Scan for the cell matching the given text and deliver its [x, y] coordinate at center. 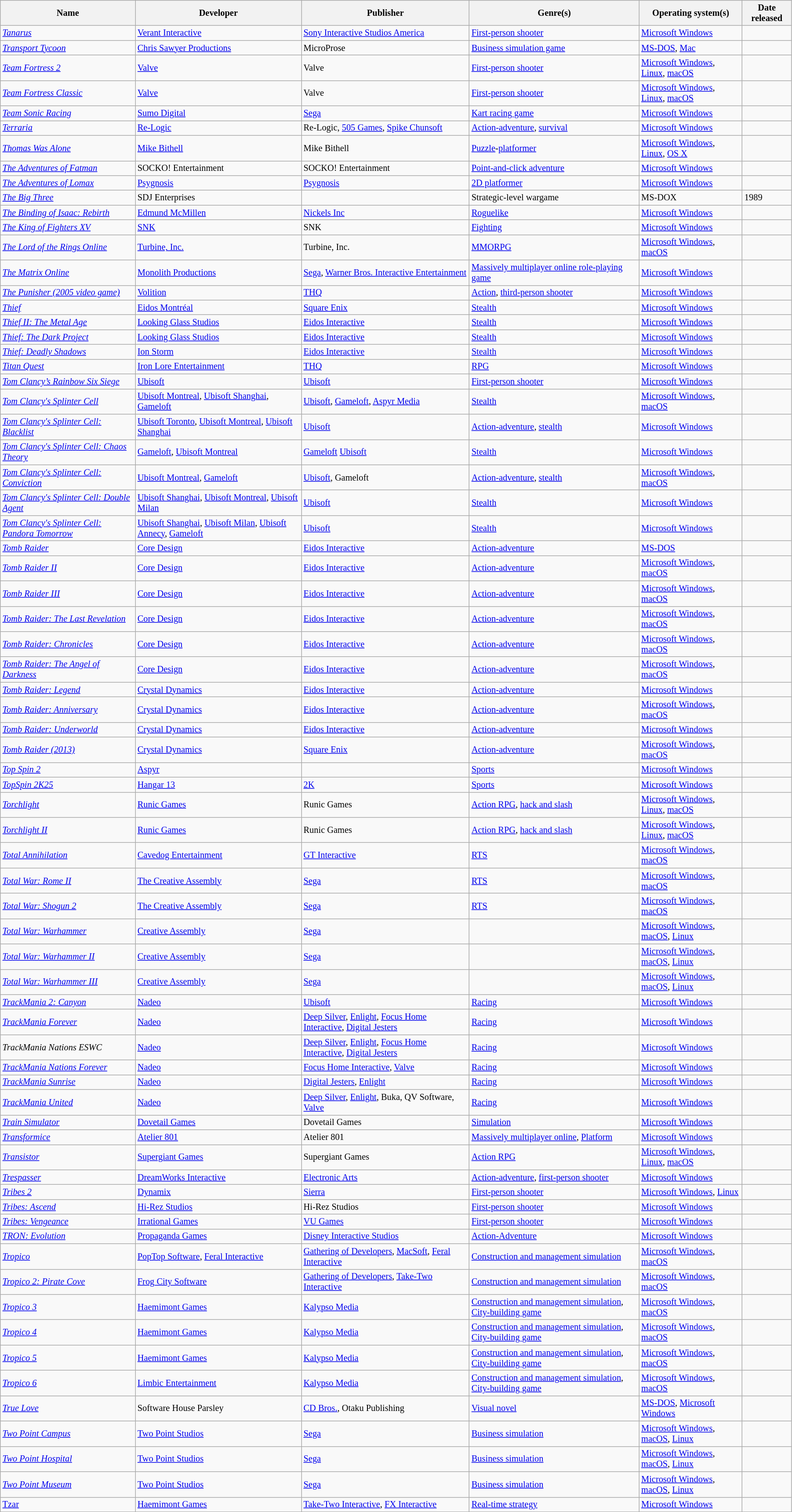
TrackMania Nations Forever [68, 1067]
Team Fortress 2 [68, 68]
Total War: Rome II [68, 881]
Total War: Warhammer [68, 931]
Cavedog Entertainment [218, 855]
MicroProse [385, 48]
MMORPG [554, 247]
Tom Clancy's Splinter Cell: Conviction [68, 477]
Tropico 6 [68, 1383]
Ubisoft Montreal, Ubisoft Shanghai, Gameloft [218, 402]
Focus Home Interactive, Valve [385, 1067]
Trespasser [68, 1177]
2K [385, 785]
Action-Adventure [554, 1236]
Torchlight [68, 805]
Monolith Productions [218, 273]
Genre(s) [554, 13]
The Punisher (2005 video game) [68, 293]
Business simulation game [554, 48]
The Adventures of Fatman [68, 168]
Tomb Raider [68, 548]
Eidos Montréal [218, 307]
Total War: Shogun 2 [68, 906]
2D platformer [554, 183]
Tomb Raider (2013) [68, 750]
GT Interactive [385, 855]
Ubisoft Montreal, Gameloft [218, 477]
Tom Clancy's Splinter Cell: Blacklist [68, 427]
Re-Logic [218, 128]
VU Games [385, 1222]
1989 [767, 198]
Frog City Software [218, 1282]
Take-Two Interactive, FX Interactive [385, 1505]
Tom Clancy’s Rainbow Six Siege [68, 381]
Microsoft Windows, Linux, OS X [691, 148]
Dynamix [218, 1192]
Puzzle-platformer [554, 148]
Deep Silver, Enlight, Buka, QV Software, Valve [385, 1102]
The King of Fighters XV [68, 227]
Top Spin 2 [68, 770]
Tanarus [68, 33]
Total War: Warhammer II [68, 957]
The Matrix Online [68, 273]
Gameloft, Ubisoft Montreal [218, 452]
Terraria [68, 128]
Action-adventure, first-person shooter [554, 1177]
Iron Lore Entertainment [218, 366]
Tropico 4 [68, 1332]
TrackMania Forever [68, 1022]
Volition [218, 293]
Propaganda Games [218, 1236]
Ion Storm [218, 352]
Thief [68, 307]
Action, third-person shooter [554, 293]
Fighting [554, 227]
TrackMania Sunrise [68, 1082]
PopTop Software, Feral Interactive [218, 1256]
Kart racing game [554, 113]
Operating system(s) [691, 13]
True Love [68, 1408]
Thomas Was Alone [68, 148]
Tomb Raider III [68, 593]
Two Point Hospital [68, 1459]
Train Simulator [68, 1122]
Publisher [385, 13]
MS-DOS, Mac [691, 48]
The Adventures of Lomax [68, 183]
Tomb Raider: Legend [68, 690]
Limbic Entertainment [218, 1383]
Thief II: The Metal Age [68, 322]
MS-DOS [691, 548]
Tom Clancy's Splinter Cell: Chaos Theory [68, 452]
Verant Interactive [218, 33]
Sony Interactive Studios America [385, 33]
Tropico 2: Pirate Cove [68, 1282]
Tribes: Ascend [68, 1207]
TrackMania United [68, 1102]
Transistor [68, 1157]
Massively multiplayer online, Platform [554, 1137]
SDJ Enterprises [218, 198]
Titan Quest [68, 366]
Tomb Raider II [68, 568]
Tomb Raider: The Angel of Darkness [68, 669]
Hangar 13 [218, 785]
Tropico 3 [68, 1307]
Sierra [385, 1192]
Ubisoft Toronto, Ubisoft Montreal, Ubisoft Shanghai [218, 427]
Action-adventure, survival [554, 128]
Software House Parsley [218, 1408]
Transport Tycoon [68, 48]
Massively multiplayer online role-playing game [554, 273]
Tropico [68, 1256]
Tomb Raider: Anniversary [68, 709]
Total War: Warhammer III [68, 982]
Ubisoft, Gameloft [385, 477]
The Big Three [68, 198]
Nickels Inc [385, 213]
Action RPG [554, 1157]
MS-DOS, Microsoft Windows [691, 1408]
DreamWorks Interactive [218, 1177]
Name [68, 13]
Tomb Raider: Chronicles [68, 644]
Disney Interactive Studios [385, 1236]
Digital Jesters, Enlight [385, 1082]
Ubisoft Shanghai, Ubisoft Milan, Ubisoft Annecy, Gameloft [218, 528]
Transformice [68, 1137]
Tomb Raider: Underworld [68, 730]
Microsoft Windows, Linux [691, 1192]
TrackMania Nations ESWC [68, 1047]
Team Sonic Racing [68, 113]
Team Fortress Classic [68, 93]
Tropico 5 [68, 1358]
TRON: Evolution [68, 1236]
Ubisoft Shanghai, Ubisoft Montreal, Ubisoft Milan [218, 503]
Electronic Arts [385, 1177]
Gathering of Developers, Take-Two Interactive [385, 1282]
Tom Clancy's Splinter Cell: Pandora Tomorrow [68, 528]
Sega, Warner Bros. Interactive Entertainment [385, 273]
Visual novel [554, 1408]
RPG [554, 366]
CD Bros., Otaku Publishing [385, 1408]
Torchlight II [68, 830]
Tom Clancy's Splinter Cell [68, 402]
MS-DOX [691, 198]
Two Point Museum [68, 1484]
TopSpin 2K25 [68, 785]
Roguelike [554, 213]
Aspyr [218, 770]
Sumo Digital [218, 113]
Developer [218, 13]
The Binding of Isaac: Rebirth [68, 213]
Ubisoft, Gameloft, Aspyr Media [385, 402]
Real-time strategy [554, 1505]
Gameloft Ubisoft [385, 452]
Tzar [68, 1505]
Chris Sawyer Productions [218, 48]
Thief: The Dark Project [68, 337]
Irrational Games [218, 1222]
Re-Logic, 505 Games, Spike Chunsoft [385, 128]
Point-and-click adventure [554, 168]
Thief: Deadly Shadows [68, 352]
Tomb Raider: The Last Revelation [68, 619]
Tribes: Vengeance [68, 1222]
Edmund McMillen [218, 213]
Simulation [554, 1122]
Date released [767, 13]
Two Point Campus [68, 1434]
Gathering of Developers, MacSoft, Feral Interactive [385, 1256]
Total Annihilation [68, 855]
The Lord of the Rings Online [68, 247]
Tom Clancy's Splinter Cell: Double Agent [68, 503]
Tribes 2 [68, 1192]
TrackMania 2: Canyon [68, 1002]
Strategic-level wargame [554, 198]
